Search for the cell housing the specified text and yield its [X, Y] center coordinate. 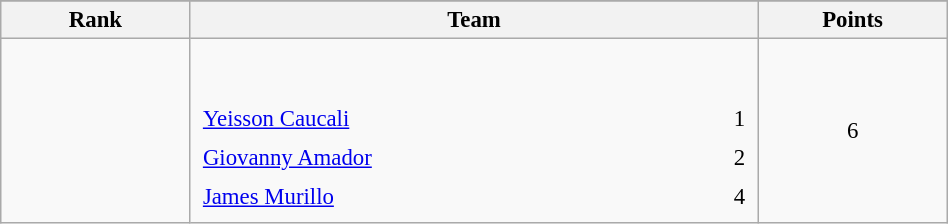
6 [852, 132]
Yeisson Caucali [444, 119]
Yeisson Caucali 1 Giovanny Amador 2 James Murillo 4 [474, 132]
James Murillo [444, 197]
Team [474, 20]
1 [722, 119]
4 [722, 197]
2 [722, 158]
Rank [96, 20]
Points [852, 20]
Giovanny Amador [444, 158]
